Search for the cell housing the specified text and yield its [x, y] center coordinate. 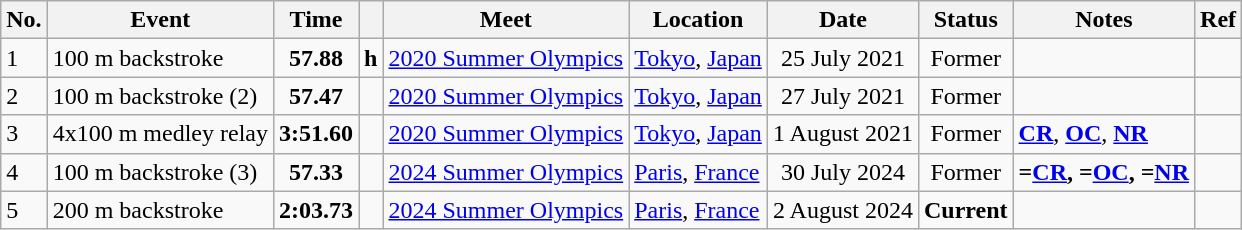
Event [160, 20]
30 July 2024 [842, 172]
57.33 [316, 172]
1 August 2021 [842, 134]
CR, OC, NR [1104, 134]
Meet [506, 20]
1 [24, 58]
27 July 2021 [842, 96]
200 m backstroke [160, 210]
100 m backstroke [160, 58]
Location [698, 20]
Ref [1218, 20]
57.47 [316, 96]
2:03.73 [316, 210]
2 August 2024 [842, 210]
No. [24, 20]
3:51.60 [316, 134]
Current [966, 210]
2 [24, 96]
h [371, 58]
Status [966, 20]
4 [24, 172]
Time [316, 20]
57.88 [316, 58]
100 m backstroke (3) [160, 172]
=CR, =OC, =NR [1104, 172]
Date [842, 20]
Notes [1104, 20]
25 July 2021 [842, 58]
100 m backstroke (2) [160, 96]
5 [24, 210]
3 [24, 134]
4x100 m medley relay [160, 134]
